Extract the (x, y) coordinate from the center of the cell holding the provided text.  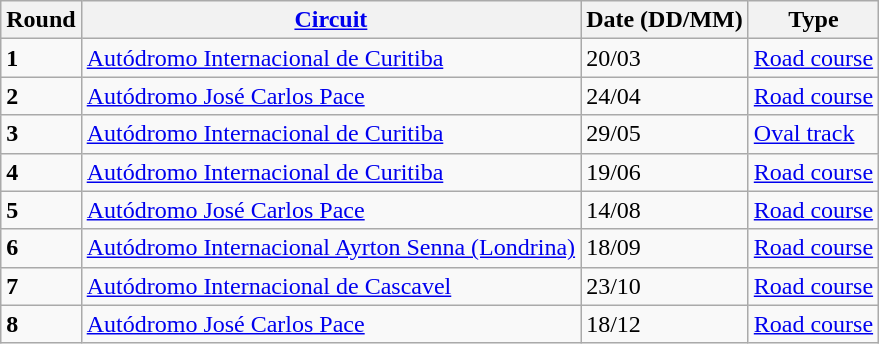
24/04 (665, 96)
6 (41, 248)
8 (41, 324)
4 (41, 172)
18/09 (665, 248)
Round (41, 20)
Autódromo Internacional de Cascavel (330, 286)
19/06 (665, 172)
5 (41, 210)
Type (813, 20)
18/12 (665, 324)
7 (41, 286)
20/03 (665, 58)
3 (41, 134)
Autódromo Internacional Ayrton Senna (Londrina) (330, 248)
2 (41, 96)
14/08 (665, 210)
1 (41, 58)
Oval track (813, 134)
29/05 (665, 134)
23/10 (665, 286)
Date (DD/MM) (665, 20)
Circuit (330, 20)
